Search for the cell housing the specified text and yield its [x, y] center coordinate. 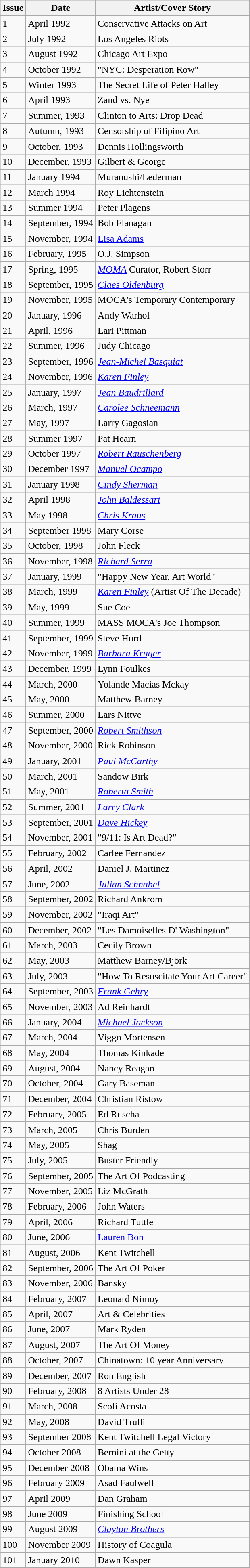
O.J. Simpson [173, 254]
Winter 1993 [60, 85]
Summer 1994 [60, 208]
March 1994 [60, 193]
32 [13, 500]
David Trulli [173, 1421]
John Waters [173, 1207]
March, 2000 [60, 684]
62 [13, 961]
69 [13, 1068]
Jean-Michel Basquiat [173, 361]
Lars Nittve [173, 715]
Muranushi/Lederman [173, 177]
September, 2003 [60, 992]
The Art Of Money [173, 1345]
"How To Resuscitate Your Art Career" [173, 976]
21 [13, 331]
Judy Chicago [173, 346]
97 [13, 1499]
85 [13, 1314]
Ed Ruscha [173, 1114]
Christian Ristow [173, 1099]
November 2009 [60, 1545]
13 [13, 208]
June, 2006 [60, 1237]
59 [13, 914]
Bansky [173, 1283]
28 [13, 438]
September, 1999 [60, 638]
65 [13, 1007]
June, 2002 [60, 884]
December 1997 [60, 469]
99 [13, 1529]
52 [13, 807]
May, 2005 [60, 1145]
Roy Lichtenstein [173, 193]
26 [13, 407]
July, 2003 [60, 976]
38 [13, 592]
Pat Hearn [173, 438]
History of Coagula [173, 1545]
55 [13, 853]
72 [13, 1114]
"NYC: Desperation Row" [173, 69]
Leonard Nimoy [173, 1299]
Thomas Kinkade [173, 1053]
November, 1999 [60, 653]
February, 2006 [60, 1207]
Robert Smithson [173, 730]
March, 1999 [60, 592]
19 [13, 300]
15 [13, 239]
Dawn Kasper [173, 1560]
Censorship of Filipino Art [173, 131]
September, 2005 [60, 1176]
27 [13, 423]
25 [13, 392]
July 1992 [60, 39]
Artist/Cover Story [173, 8]
Larry Gagosian [173, 423]
January, 2001 [60, 761]
82 [13, 1268]
Autumn, 1993 [60, 131]
Richard Ankrom [173, 899]
Matthew Barney/Björk [173, 961]
December, 2002 [60, 930]
The Art Of Podcasting [173, 1176]
Kent Twitchell Legal Victory [173, 1437]
14 [13, 223]
Daniel J. Martinez [173, 868]
6 [13, 100]
Obama Wins [173, 1468]
Mark Ryden [173, 1329]
9 [13, 146]
Carlee Fernandez [173, 853]
December, 2007 [60, 1375]
Gilbert & George [173, 161]
October 1997 [60, 454]
10 [13, 161]
Lauren Bon [173, 1237]
Art & Celebrities [173, 1314]
Spring, 1995 [60, 269]
Zand vs. Nye [173, 100]
January 1998 [60, 484]
June 2009 [60, 1514]
36 [13, 561]
77 [13, 1191]
Claes Oldenburg [173, 285]
November, 2001 [60, 838]
January, 2004 [60, 1022]
Chinatown: 10 year Anniversary [173, 1360]
October, 1998 [60, 546]
"Iraqi Art" [173, 914]
October, 2007 [60, 1360]
"Les Damoiselles D' Washington" [173, 930]
Bernini at the Getty [173, 1453]
34 [13, 530]
August, 2004 [60, 1068]
Summer, 1993 [60, 115]
Paul McCarthy [173, 761]
Los Angeles Riots [173, 39]
Barbara Kruger [173, 653]
73 [13, 1130]
November, 2005 [60, 1191]
Chris Kraus [173, 515]
1 [13, 23]
September, 1994 [60, 223]
20 [13, 315]
57 [13, 884]
Chicago Art Expo [173, 54]
45 [13, 700]
66 [13, 1022]
Rick Robinson [173, 746]
November, 2006 [60, 1283]
3 [13, 54]
May, 2001 [60, 792]
Shag [173, 1145]
September 1998 [60, 530]
7 [13, 115]
42 [13, 653]
Summer 1997 [60, 438]
February, 2007 [60, 1299]
Viggo Mortensen [173, 1038]
August 1992 [60, 54]
Buster Friendly [173, 1160]
Carolee Schneemann [173, 407]
Karen Finley (Artist Of The Decade) [173, 592]
John Baldessari [173, 500]
Cindy Sherman [173, 484]
Robert Rauschenberg [173, 454]
Liz McGrath [173, 1191]
Issue [13, 8]
30 [13, 469]
Bob Flanagan [173, 223]
50 [13, 776]
Yolande Macias Mckay [173, 684]
December 2008 [60, 1468]
68 [13, 1053]
MASS MOCA's Joe Thompson [173, 623]
September, 2001 [60, 822]
May, 1997 [60, 423]
August, 2006 [60, 1253]
83 [13, 1283]
53 [13, 822]
September, 1995 [60, 285]
2 [13, 39]
November, 1994 [60, 239]
75 [13, 1160]
54 [13, 838]
November, 1995 [60, 300]
Frank Gehry [173, 992]
11 [13, 177]
Michael Jackson [173, 1022]
78 [13, 1207]
47 [13, 730]
December, 1993 [60, 161]
May 1998 [60, 515]
February, 2008 [60, 1391]
8 Artists Under 28 [173, 1391]
November, 2000 [60, 746]
January 1994 [60, 177]
Richard Tuttle [173, 1222]
22 [13, 346]
Matthew Barney [173, 700]
89 [13, 1375]
67 [13, 1038]
33 [13, 515]
93 [13, 1437]
100 [13, 1545]
Dave Hickey [173, 822]
May, 1999 [60, 607]
84 [13, 1299]
71 [13, 1099]
"9/11: Is Art Dead?" [173, 838]
February 2009 [60, 1483]
37 [13, 576]
April, 1996 [60, 331]
September, 1996 [60, 361]
Larry Clark [173, 807]
Ad Reinhardt [173, 1007]
April, 2002 [60, 868]
23 [13, 361]
31 [13, 484]
4 [13, 69]
November, 1998 [60, 561]
91 [13, 1406]
Mary Corse [173, 530]
April 1998 [60, 500]
5 [13, 85]
46 [13, 715]
The Art Of Poker [173, 1268]
Cecily Brown [173, 945]
February, 2005 [60, 1114]
August 2009 [60, 1529]
Nancy Reagan [173, 1068]
April, 2007 [60, 1314]
September, 2006 [60, 1268]
November, 2003 [60, 1007]
January, 1999 [60, 576]
February, 2002 [60, 853]
48 [13, 746]
79 [13, 1222]
September 2008 [60, 1437]
Summer, 1999 [60, 623]
April 2009 [60, 1499]
51 [13, 792]
8 [13, 131]
Dennis Hollingsworth [173, 146]
May, 2008 [60, 1421]
Lynn Foulkes [173, 669]
Sue Coe [173, 607]
Dan Graham [173, 1499]
63 [13, 976]
Clayton Brothers [173, 1529]
40 [13, 623]
April 1993 [60, 100]
"Happy New Year, Art World" [173, 576]
Chris Burden [173, 1130]
70 [13, 1084]
Roberta Smith [173, 792]
88 [13, 1360]
March, 2001 [60, 776]
October, 1993 [60, 146]
May, 2004 [60, 1053]
80 [13, 1237]
MOCA's Temporary Contemporary [173, 300]
March, 1997 [60, 407]
May, 2000 [60, 700]
12 [13, 193]
Conservative Attacks on Art [173, 23]
Karen Finley [173, 377]
October, 2004 [60, 1084]
101 [13, 1560]
94 [13, 1453]
Peter Plagens [173, 208]
January, 1996 [60, 315]
74 [13, 1145]
16 [13, 254]
Sandow Birk [173, 776]
Summer, 1996 [60, 346]
90 [13, 1391]
March, 2003 [60, 945]
Finishing School [173, 1514]
Andy Warhol [173, 315]
56 [13, 868]
August, 2007 [60, 1345]
Steve Hurd [173, 638]
April 1992 [60, 23]
April, 2006 [60, 1222]
24 [13, 377]
November, 2002 [60, 914]
Julian Schnabel [173, 884]
Richard Serra [173, 561]
96 [13, 1483]
February, 1995 [60, 254]
87 [13, 1345]
November, 1996 [60, 377]
May, 2003 [60, 961]
95 [13, 1468]
81 [13, 1253]
44 [13, 684]
49 [13, 761]
39 [13, 607]
98 [13, 1514]
January 2010 [60, 1560]
Lisa Adams [173, 239]
December, 1999 [60, 669]
October 2008 [60, 1453]
March, 2008 [60, 1406]
43 [13, 669]
The Secret Life of Peter Halley [173, 85]
September, 2002 [60, 899]
61 [13, 945]
29 [13, 454]
October 1992 [60, 69]
18 [13, 285]
60 [13, 930]
Summer, 2001 [60, 807]
92 [13, 1421]
September, 2000 [60, 730]
July, 2005 [60, 1160]
41 [13, 638]
Scoli Acosta [173, 1406]
March, 2004 [60, 1038]
Asad Faulwell [173, 1483]
Ron English [173, 1375]
Kent Twitchell [173, 1253]
Lari Pittman [173, 331]
Summer, 2000 [60, 715]
January, 1997 [60, 392]
Gary Baseman [173, 1084]
Jean Baudrillard [173, 392]
Manuel Ocampo [173, 469]
MOMA Curator, Robert Storr [173, 269]
86 [13, 1329]
76 [13, 1176]
58 [13, 899]
John Fleck [173, 546]
17 [13, 269]
December, 2004 [60, 1099]
64 [13, 992]
Date [60, 8]
June, 2007 [60, 1329]
Clinton to Arts: Drop Dead [173, 115]
March, 2005 [60, 1130]
35 [13, 546]
